Search for the cell housing the specified text and yield its (X, Y) center coordinate. 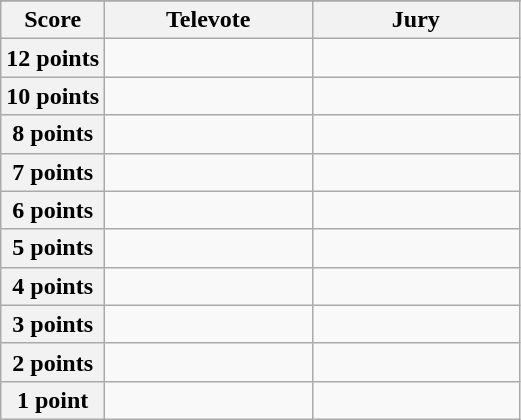
Score (53, 20)
5 points (53, 248)
8 points (53, 134)
2 points (53, 362)
4 points (53, 286)
1 point (53, 400)
12 points (53, 58)
Jury (416, 20)
10 points (53, 96)
Televote (209, 20)
6 points (53, 210)
3 points (53, 324)
7 points (53, 172)
